Search for the cell housing the specified text and yield its (x, y) center coordinate. 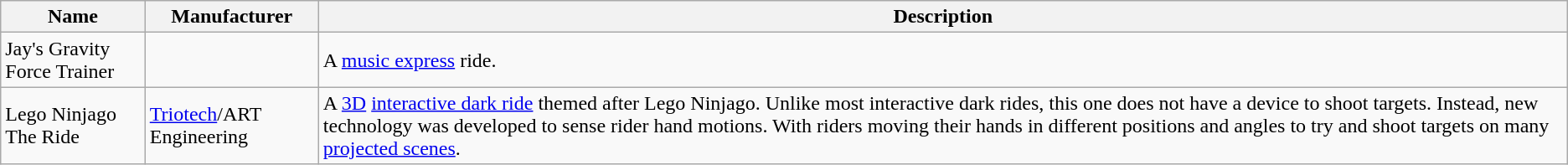
Lego Ninjago The Ride (73, 126)
Triotech/ART Engineering (231, 126)
Name (73, 17)
A music express ride. (943, 60)
Manufacturer (231, 17)
Description (943, 17)
Jay's Gravity Force Trainer (73, 60)
